Detect which cell encompasses the target text, then output its (x, y) center coordinate. 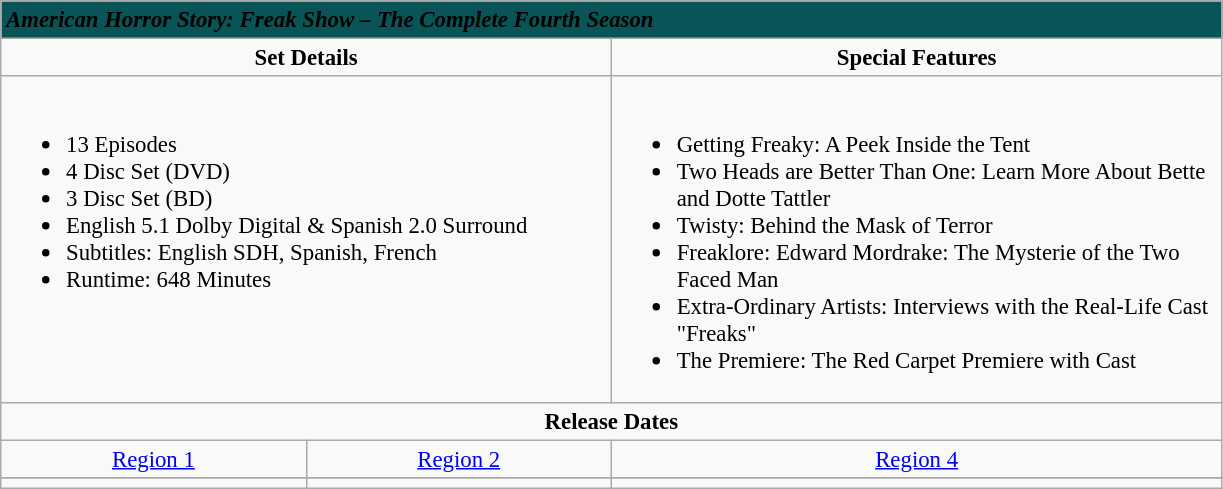
Special Features (916, 58)
Set Details (306, 58)
Release Dates (612, 421)
13 Episodes4 Disc Set (DVD)3 Disc Set (BD)English 5.1 Dolby Digital & Spanish 2.0 SurroundSubtitles: English SDH, Spanish, FrenchRuntime: 648 Minutes (306, 239)
Region 1 (154, 459)
Region 4 (916, 459)
American Horror Story: Freak Show – The Complete Fourth Season (612, 20)
Region 2 (458, 459)
